Capture the cell that displays the provided text and extract its (X, Y) central coordinate. 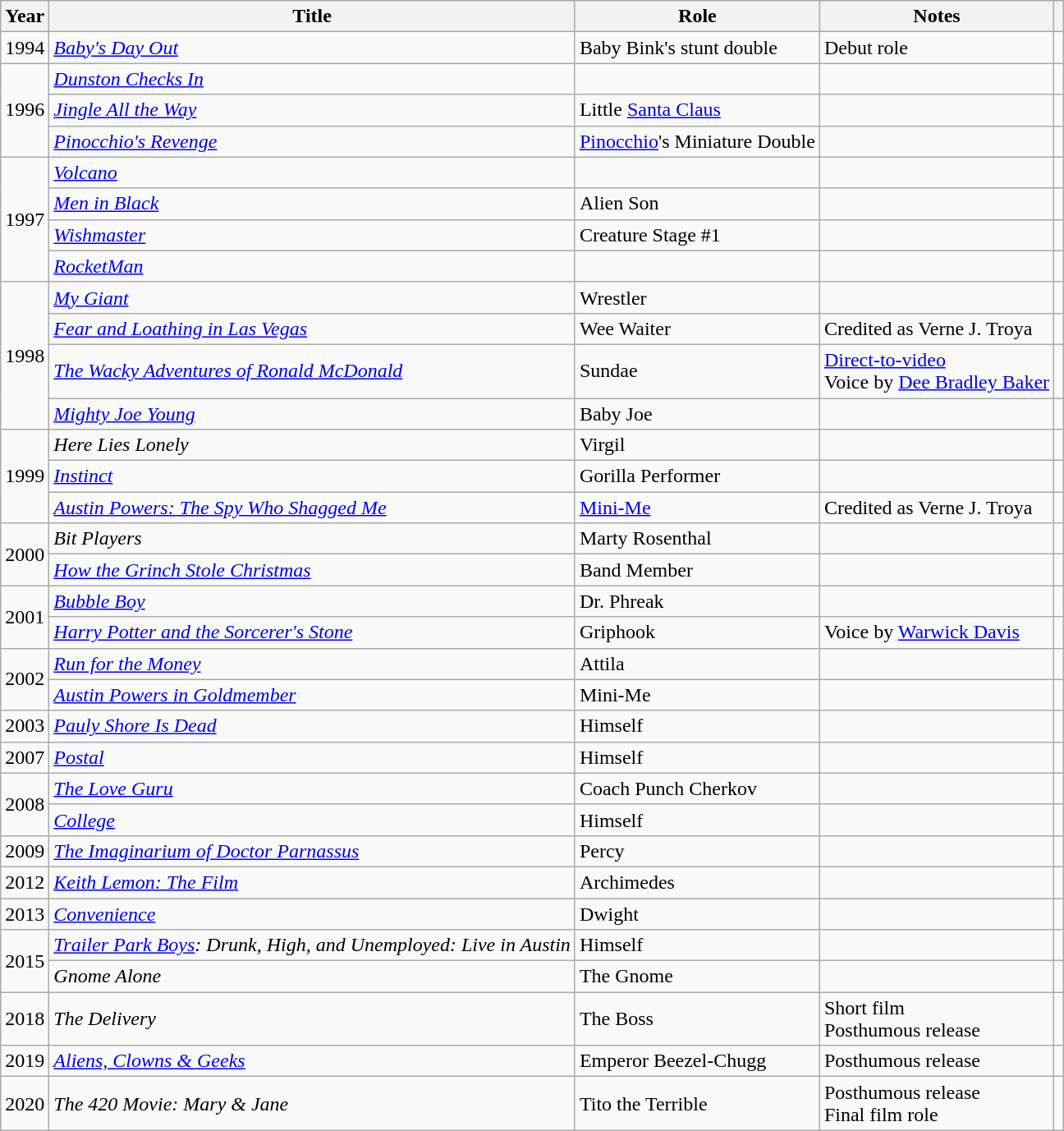
Convenience (312, 914)
Men in Black (312, 204)
How the Grinch Stole Christmas (312, 570)
Fear and Loathing in Las Vegas (312, 329)
Pauly Shore Is Dead (312, 726)
Mighty Joe Young (312, 413)
Pinocchio's Miniature Double (697, 141)
Dwight (697, 914)
Volcano (312, 172)
2008 (25, 804)
Postal (312, 757)
Coach Punch Cherkov (697, 788)
Posthumous release (936, 1061)
Title (312, 16)
2018 (25, 1018)
Harry Potter and the Sorcerer's Stone (312, 632)
Alien Son (697, 204)
Pinocchio's Revenge (312, 141)
Virgil (697, 445)
2009 (25, 851)
1997 (25, 219)
Bubble Boy (312, 601)
Year (25, 16)
The Boss (697, 1018)
Voice by Warwick Davis (936, 632)
Austin Powers in Goldmember (312, 695)
Wishmaster (312, 235)
2001 (25, 617)
The Imaginarium of Doctor Parnassus (312, 851)
2013 (25, 914)
Baby's Day Out (312, 48)
Creature Stage #1 (697, 235)
Sundae (697, 371)
Attila (697, 664)
Instinct (312, 476)
Direct-to-videoVoice by Dee Bradley Baker (936, 371)
2003 (25, 726)
College (312, 820)
2002 (25, 679)
Baby Joe (697, 413)
Baby Bink's stunt double (697, 48)
2000 (25, 554)
Archimedes (697, 882)
2012 (25, 882)
Emperor Beezel-Chugg (697, 1061)
Griphook (697, 632)
Notes (936, 16)
2015 (25, 961)
Jingle All the Way (312, 110)
Keith Lemon: The Film (312, 882)
Band Member (697, 570)
Wee Waiter (697, 329)
Dr. Phreak (697, 601)
Tito the Terrible (697, 1104)
2007 (25, 757)
Short film Posthumous release (936, 1018)
1996 (25, 110)
The 420 Movie: Mary & Jane (312, 1104)
1998 (25, 355)
1994 (25, 48)
The Wacky Adventures of Ronald McDonald (312, 371)
Run for the Money (312, 664)
Percy (697, 851)
The Love Guru (312, 788)
Gnome Alone (312, 977)
The Gnome (697, 977)
Gorilla Performer (697, 476)
My Giant (312, 297)
Bit Players (312, 539)
1999 (25, 476)
The Delivery (312, 1018)
Little Santa Claus (697, 110)
Dunston Checks In (312, 79)
Posthumous release Final film role (936, 1104)
2019 (25, 1061)
Role (697, 16)
RocketMan (312, 266)
Here Lies Lonely (312, 445)
Wrestler (697, 297)
2020 (25, 1104)
Marty Rosenthal (697, 539)
Aliens, Clowns & Geeks (312, 1061)
Austin Powers: The Spy Who Shagged Me (312, 508)
Debut role (936, 48)
Trailer Park Boys: Drunk, High, and Unemployed: Live in Austin (312, 945)
